Detect which cell encompasses the target text, then output its (x, y) center coordinate. 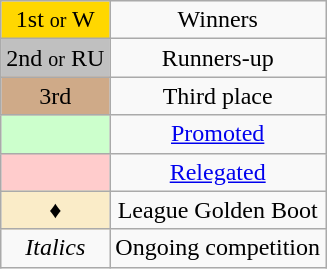
Ongoing competition (218, 248)
Italics (56, 248)
Relegated (218, 172)
Runners-up (218, 58)
2nd or RU (56, 58)
Winners (218, 20)
1st or W (56, 20)
Promoted (218, 134)
3rd (56, 96)
Third place (218, 96)
League Golden Boot (218, 210)
♦ (56, 210)
